Locate the cell with the specified text and output its (X, Y) center coordinate. 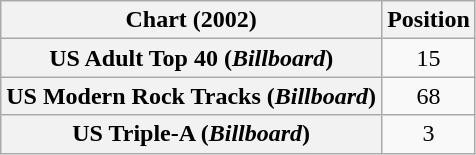
US Modern Rock Tracks (Billboard) (192, 96)
68 (429, 96)
US Triple-A (Billboard) (192, 134)
US Adult Top 40 (Billboard) (192, 58)
Chart (2002) (192, 20)
3 (429, 134)
Position (429, 20)
15 (429, 58)
